Locate the cell with the specified text and output its [x, y] center coordinate. 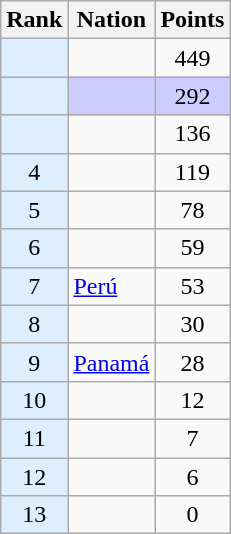
4 [34, 172]
11 [34, 438]
Nation [112, 20]
449 [192, 58]
53 [192, 286]
78 [192, 210]
292 [192, 96]
Perú [112, 286]
Rank [34, 20]
119 [192, 172]
Panamá [112, 362]
30 [192, 324]
10 [34, 400]
5 [34, 210]
13 [34, 515]
0 [192, 515]
136 [192, 134]
59 [192, 248]
Points [192, 20]
28 [192, 362]
8 [34, 324]
9 [34, 362]
